Return [x, y] of the center of cell containing provided text 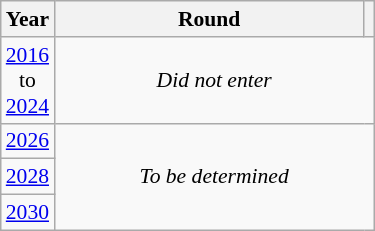
Year [28, 19]
Did not enter [214, 80]
2026 [28, 141]
To be determined [214, 176]
2016to2024 [28, 80]
2030 [28, 213]
Round [209, 19]
2028 [28, 177]
